Extract the (x, y) coordinate from the center of the cell holding the provided text.  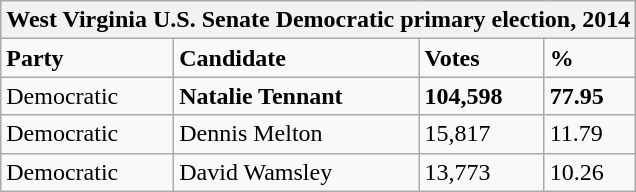
David Wamsley (296, 172)
% (590, 58)
Votes (482, 58)
15,817 (482, 134)
104,598 (482, 96)
West Virginia U.S. Senate Democratic primary election, 2014 (318, 20)
77.95 (590, 96)
10.26 (590, 172)
11.79 (590, 134)
13,773 (482, 172)
Candidate (296, 58)
Natalie Tennant (296, 96)
Dennis Melton (296, 134)
Party (88, 58)
